Search for the cell housing the specified text and yield its [x, y] center coordinate. 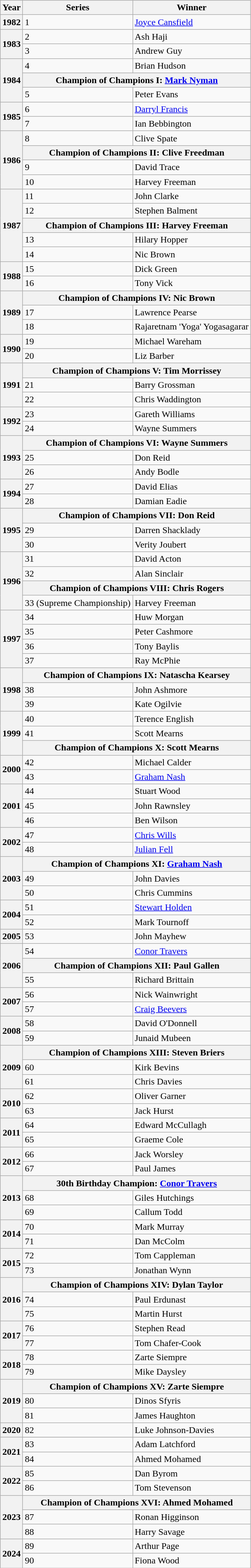
2007 [11, 1002]
34 [78, 617]
David Acton [192, 559]
Scott Mearns [192, 733]
42 [78, 762]
Ronan Higginson [192, 1517]
29 [78, 530]
Kate Ogilvie [192, 704]
77 [78, 1343]
James Haughton [192, 1415]
37 [78, 661]
48 [78, 849]
1982 [11, 22]
2 [78, 37]
14 [78, 254]
51 [78, 908]
72 [78, 1256]
Tony Vick [192, 283]
Brian Hudson [192, 66]
10 [78, 182]
1999 [11, 733]
2019 [11, 1401]
79 [78, 1372]
Jack Hurst [192, 1111]
Arthur Page [192, 1546]
Champion of Champions I: Mark Nyman [137, 80]
73 [78, 1270]
Tom Cappleman [192, 1256]
1986 [11, 160]
89 [78, 1546]
Champion of Champions III: Harvey Freeman [137, 225]
24 [78, 429]
Ahmed Mohamed [192, 1459]
39 [78, 704]
33 (Supreme Championship) [78, 602]
11 [78, 196]
Champion of Champions VIII: Chris Rogers [137, 588]
Paul Erdunast [192, 1299]
David Elias [192, 487]
Chris Wills [192, 835]
90 [78, 1560]
Nick Wainwright [192, 994]
32 [78, 574]
2017 [11, 1335]
60 [78, 1067]
Champion of Champions II: Clive Freedman [137, 153]
Wayne Summers [192, 429]
Tony Baylis [192, 646]
30th Birthday Champion: Conor Travers [137, 1183]
Darryl Francis [192, 109]
Terence English [192, 719]
Peter Cashmore [192, 631]
Champion of Champions XIV: Dylan Taylor [137, 1285]
Mike Daysley [192, 1372]
2014 [11, 1234]
Giles Hutchings [192, 1198]
Luke Johnson-Davies [192, 1430]
Graeme Cole [192, 1140]
Jack Worsley [192, 1154]
Stewart Holden [192, 908]
1989 [11, 312]
Michael Calder [192, 762]
2013 [11, 1198]
84 [78, 1459]
Winner [192, 8]
43 [78, 777]
Year [11, 8]
31 [78, 559]
Don Reid [192, 458]
2021 [11, 1452]
2023 [11, 1517]
2012 [11, 1162]
20 [78, 356]
Edward McCullagh [192, 1125]
61 [78, 1081]
Tom Stevenson [192, 1488]
21 [78, 385]
2003 [11, 878]
5 [78, 95]
52 [78, 922]
Julian Fell [192, 849]
Dick Green [192, 269]
38 [78, 690]
Champion of Champions XI: Graham Nash [137, 864]
2018 [11, 1365]
83 [78, 1444]
Michael Wareham [192, 341]
1985 [11, 116]
19 [78, 341]
18 [78, 327]
45 [78, 806]
15 [78, 269]
Champion of Champions XII: Paul Gallen [137, 966]
22 [78, 399]
Paul James [192, 1169]
1990 [11, 349]
Graham Nash [192, 777]
Damian Eadie [192, 501]
30 [78, 545]
Stephen Read [192, 1328]
Joyce Cansfield [192, 22]
49 [78, 878]
Stuart Wood [192, 791]
70 [78, 1227]
2016 [11, 1299]
Series [78, 8]
Mark Tournoff [192, 922]
Fiona Wood [192, 1560]
12 [78, 211]
80 [78, 1401]
Chris Cummins [192, 893]
68 [78, 1198]
64 [78, 1125]
Junaid Mubeen [192, 1038]
2002 [11, 842]
Champion of Champions XV: Zarte Siempre [137, 1386]
Verity Joubert [192, 545]
6 [78, 109]
Mark Murray [192, 1227]
75 [78, 1314]
1998 [11, 690]
Andy Bodle [192, 472]
4 [78, 66]
Harry Savage [192, 1531]
Ben Wilson [192, 820]
1984 [11, 80]
1995 [11, 530]
26 [78, 472]
2024 [11, 1553]
John Davies [192, 878]
27 [78, 487]
87 [78, 1517]
2006 [11, 966]
25 [78, 458]
2008 [11, 1031]
50 [78, 893]
82 [78, 1430]
Gareth Williams [192, 414]
2020 [11, 1430]
Dan Byrom [192, 1473]
88 [78, 1531]
58 [78, 1023]
71 [78, 1241]
62 [78, 1096]
Alan Sinclair [192, 574]
67 [78, 1169]
Martin Hurst [192, 1314]
17 [78, 312]
1996 [11, 581]
40 [78, 719]
Huw Morgan [192, 617]
3 [78, 51]
Champion of Champions XIII: Steven Briers [137, 1052]
2000 [11, 770]
Clive Spate [192, 138]
54 [78, 951]
1991 [11, 385]
76 [78, 1328]
Rajaretnam 'Yoga' Yogasagarar [192, 327]
Stephen Balment [192, 211]
Champion of Champions XVI: Ahmed Mohamed [137, 1502]
Dan McColm [192, 1241]
Ash Haji [192, 37]
Champion of Champions IX: Natascha Kearsey [137, 675]
74 [78, 1299]
65 [78, 1140]
Champion of Champions IV: Nic Brown [137, 298]
Chris Davies [192, 1081]
81 [78, 1415]
Champion of Champions VII: Don Reid [137, 516]
David Trace [192, 167]
Callum Todd [192, 1212]
Adam Latchford [192, 1444]
Champion of Champions VI: Wayne Summers [137, 443]
1987 [11, 225]
Kirk Bevins [192, 1067]
Chris Waddington [192, 399]
56 [78, 994]
Nic Brown [192, 254]
John Clarke [192, 196]
1988 [11, 276]
Zarte Siempre [192, 1358]
44 [78, 791]
86 [78, 1488]
Hilary Hopper [192, 240]
1 [78, 22]
8 [78, 138]
Richard Brittain [192, 980]
13 [78, 240]
John Mayhew [192, 937]
53 [78, 937]
2009 [11, 1067]
35 [78, 631]
47 [78, 835]
Andrew Guy [192, 51]
2011 [11, 1133]
Oliver Garner [192, 1096]
2001 [11, 806]
Peter Evans [192, 95]
7 [78, 124]
Conor Travers [192, 951]
9 [78, 167]
1993 [11, 458]
16 [78, 283]
23 [78, 414]
55 [78, 980]
2010 [11, 1103]
Ray McPhie [192, 661]
Darren Shacklady [192, 530]
David O'Donnell [192, 1023]
Dinos Sfyris [192, 1401]
2004 [11, 915]
Ian Bebbington [192, 124]
Jonathan Wynn [192, 1270]
69 [78, 1212]
2005 [11, 937]
Lawrence Pearse [192, 312]
Champion of Champions X: Scott Mearns [137, 748]
2015 [11, 1263]
1997 [11, 639]
57 [78, 1009]
66 [78, 1154]
Barry Grossman [192, 385]
59 [78, 1038]
36 [78, 646]
1983 [11, 44]
78 [78, 1358]
John Rawnsley [192, 806]
85 [78, 1473]
1994 [11, 494]
Tom Chafer-Cook [192, 1343]
1992 [11, 421]
46 [78, 820]
John Ashmore [192, 690]
Craig Beevers [192, 1009]
Champion of Champions V: Tim Morrissey [137, 370]
Liz Barber [192, 356]
28 [78, 501]
41 [78, 733]
2022 [11, 1481]
63 [78, 1111]
